From the cell containing the given text, extract its center point as [x, y] coordinate. 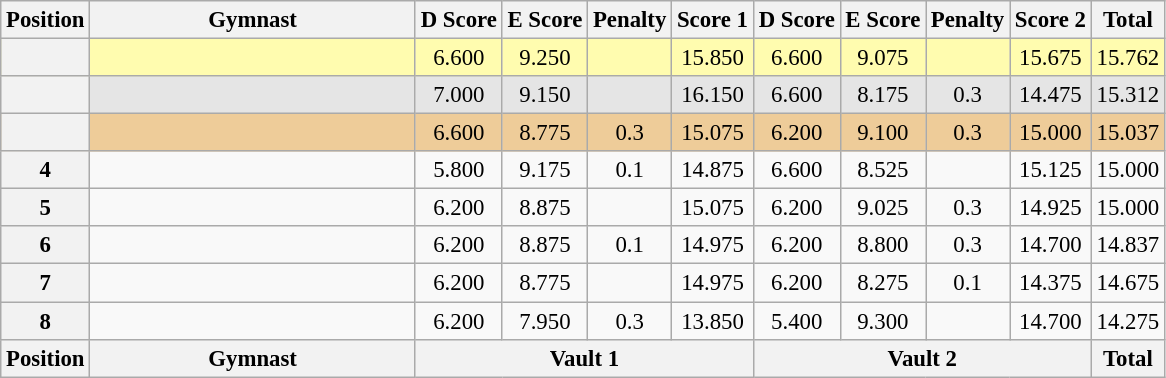
8.275 [882, 283]
9.150 [544, 95]
14.375 [1051, 283]
9.175 [544, 170]
Vault 2 [922, 358]
7.950 [544, 321]
5.800 [458, 170]
15.125 [1051, 170]
8.175 [882, 95]
9.250 [544, 58]
14.837 [1128, 245]
6 [46, 245]
8.525 [882, 170]
8 [46, 321]
Vault 1 [584, 358]
15.312 [1128, 95]
4 [46, 170]
7 [46, 283]
7.000 [458, 95]
9.025 [882, 208]
14.925 [1051, 208]
5 [46, 208]
Score 1 [713, 20]
15.762 [1128, 58]
9.100 [882, 133]
16.150 [713, 95]
9.075 [882, 58]
13.850 [713, 321]
15.850 [713, 58]
15.037 [1128, 133]
15.675 [1051, 58]
14.875 [713, 170]
9.300 [882, 321]
14.675 [1128, 283]
8.800 [882, 245]
14.475 [1051, 95]
14.275 [1128, 321]
Score 2 [1051, 20]
5.400 [796, 321]
